Return the (x, y) coordinate for the center point of the cell that contains the specified text.  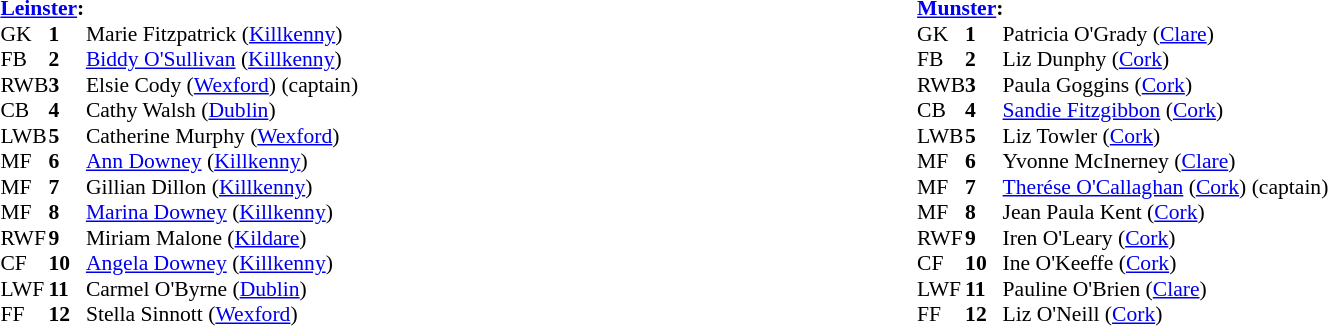
Marie Fitzpatrick (Killkenny) (222, 34)
Catherine Murphy (Wexford) (222, 136)
Angela Downey (Killkenny) (222, 263)
Gillian Dillon (Killkenny) (222, 187)
Ann Downey (Killkenny) (222, 161)
Marina Downey (Killkenny) (222, 213)
Miriam Malone (Kildare) (222, 238)
Biddy O'Sullivan (Killkenny) (222, 59)
Elsie Cody (Wexford) (captain) (222, 85)
Cathy Walsh (Dublin) (222, 111)
Carmel O'Byrne (Dublin) (222, 289)
